Pinpoint the cell where the given text exists, returning its [x, y] midpoint coordinate. 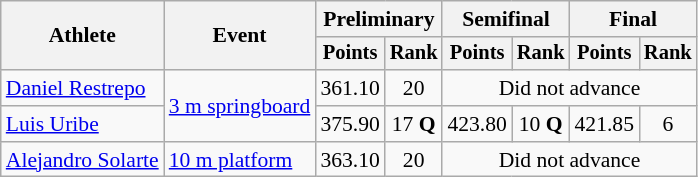
Did not advance [569, 88]
Daniel Restrepo [82, 88]
421.85 [604, 124]
17 Q [414, 124]
Athlete [82, 36]
3 m springboard [240, 106]
10 Q [541, 124]
Semifinal [506, 19]
Preliminary [378, 19]
20 [414, 88]
423.80 [476, 124]
Final [634, 19]
Event [240, 36]
6 [668, 124]
Luis Uribe [82, 124]
361.10 [350, 88]
375.90 [350, 124]
